Locate the cell with the specified text and output its (x, y) center coordinate. 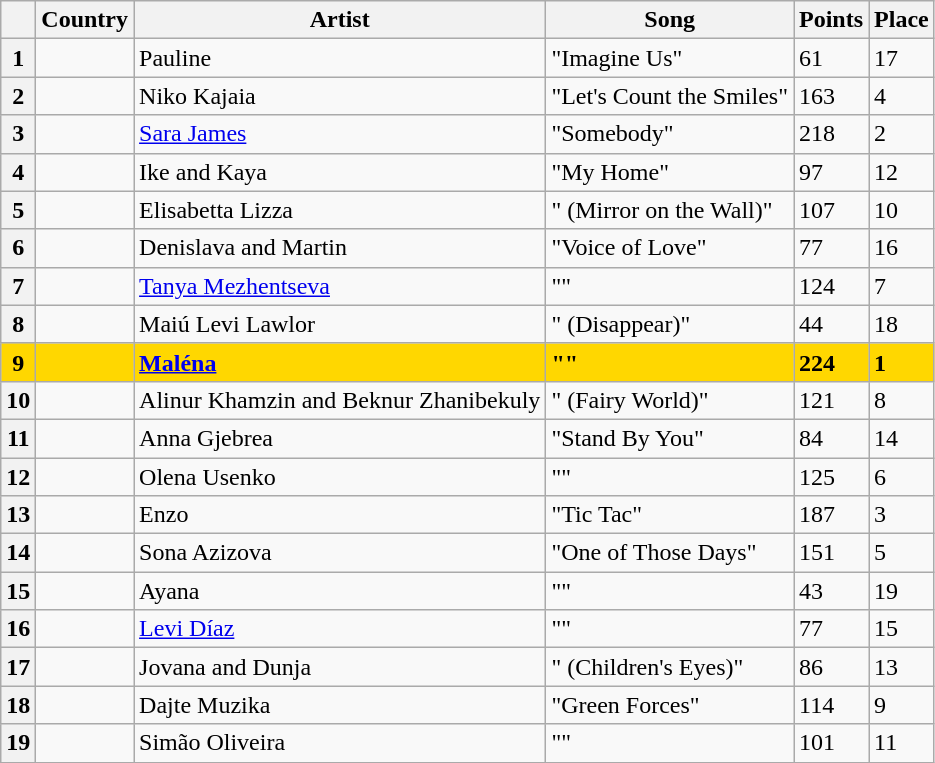
163 (832, 96)
Elisabetta Lizza (340, 210)
Dajte Muzika (340, 705)
Jovana and Dunja (340, 667)
61 (832, 58)
Olena Usenko (340, 477)
151 (832, 553)
Points (832, 20)
" (Fairy World)" (670, 400)
121 (832, 400)
"Green Forces" (670, 705)
218 (832, 134)
Levi Díaz (340, 629)
"Somebody" (670, 134)
Simão Oliveira (340, 743)
Artist (340, 20)
43 (832, 591)
44 (832, 324)
Enzo (340, 515)
" (Children's Eyes)" (670, 667)
Tanya Mezhentseva (340, 286)
Denislava and Martin (340, 248)
" (Disappear)" (670, 324)
Sara James (340, 134)
101 (832, 743)
Alinur Khamzin and Beknur Zhanibekuly (340, 400)
"Imagine Us" (670, 58)
"Voice of Love" (670, 248)
Maléna (340, 362)
Sona Azizova (340, 553)
" (Mirror on the Wall)" (670, 210)
107 (832, 210)
"My Home" (670, 172)
125 (832, 477)
224 (832, 362)
84 (832, 438)
Ayana (340, 591)
Niko Kajaia (340, 96)
Ike and Kaya (340, 172)
"Stand By You" (670, 438)
187 (832, 515)
"Tic Tac" (670, 515)
Maiú Levi Lawlor (340, 324)
Anna Gjebrea (340, 438)
86 (832, 667)
Place (902, 20)
Country (85, 20)
"One of Those Days" (670, 553)
Song (670, 20)
124 (832, 286)
114 (832, 705)
Pauline (340, 58)
"Let's Count the Smiles" (670, 96)
97 (832, 172)
